Extract the (X, Y) coordinate from the center of the cell holding the provided text.  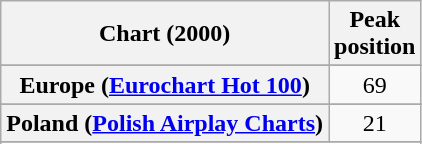
Peakposition (375, 34)
Europe (Eurochart Hot 100) (165, 85)
21 (375, 123)
Poland (Polish Airplay Charts) (165, 123)
69 (375, 85)
Chart (2000) (165, 34)
